Extract the [x, y] coordinate from the center of the cell holding the provided text.  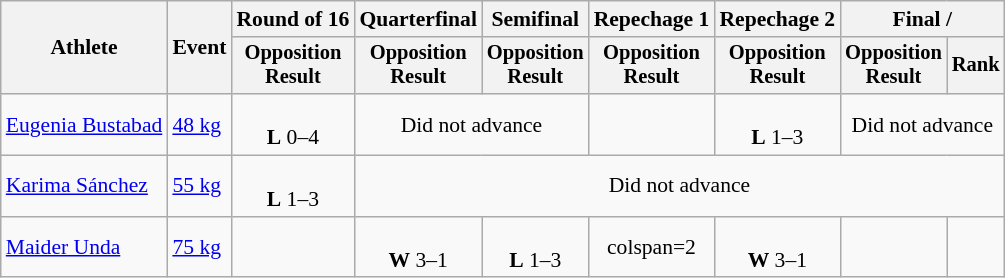
Repechage 1 [652, 19]
Maider Unda [84, 248]
L 0–4 [292, 124]
Event [199, 48]
Karima Sánchez [84, 186]
colspan=2 [652, 248]
Semifinal [536, 19]
75 kg [199, 248]
Quarterfinal [418, 19]
Final / [922, 19]
55 kg [199, 186]
Round of 16 [292, 19]
Athlete [84, 48]
Eugenia Bustabad [84, 124]
Rank [976, 66]
Repechage 2 [777, 19]
48 kg [199, 124]
